Capture the cell that displays the provided text and extract its (x, y) central coordinate. 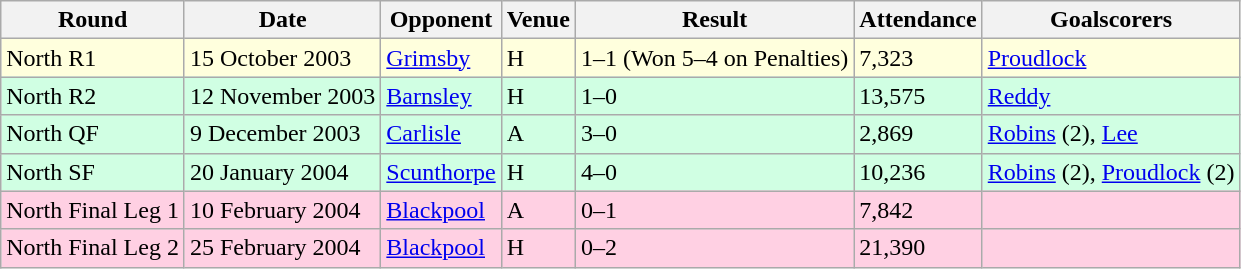
Date (282, 20)
Grimsby (441, 58)
1–0 (714, 96)
Round (93, 20)
Scunthorpe (441, 172)
13,575 (918, 96)
1–1 (Won 5–4 on Penalties) (714, 58)
Venue (538, 20)
12 November 2003 (282, 96)
0–1 (714, 210)
2,869 (918, 134)
Carlisle (441, 134)
3–0 (714, 134)
7,842 (918, 210)
Robins (2), Lee (1111, 134)
10 February 2004 (282, 210)
North QF (93, 134)
9 December 2003 (282, 134)
21,390 (918, 248)
Goalscorers (1111, 20)
Barnsley (441, 96)
20 January 2004 (282, 172)
Opponent (441, 20)
0–2 (714, 248)
North R2 (93, 96)
10,236 (918, 172)
North Final Leg 2 (93, 248)
North SF (93, 172)
North R1 (93, 58)
15 October 2003 (282, 58)
Result (714, 20)
Reddy (1111, 96)
Proudlock (1111, 58)
Attendance (918, 20)
Robins (2), Proudlock (2) (1111, 172)
North Final Leg 1 (93, 210)
25 February 2004 (282, 248)
4–0 (714, 172)
7,323 (918, 58)
